Find where the given text appears and provide that cell's center as [x, y] coordinate. 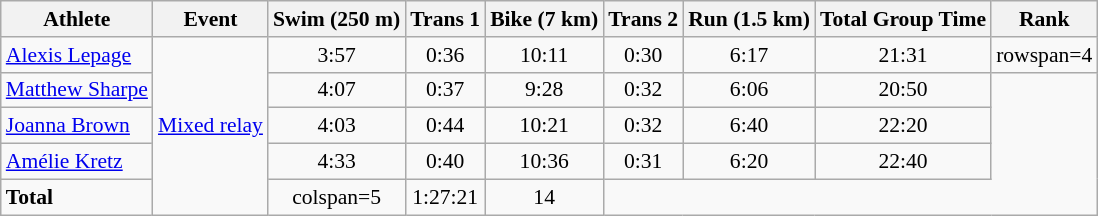
22:20 [903, 126]
14 [544, 197]
21:31 [903, 55]
Trans 1 [445, 19]
10:36 [544, 162]
0:37 [445, 90]
4:03 [336, 126]
6:40 [749, 126]
Joanna Brown [77, 126]
Total Group Time [903, 19]
0:40 [445, 162]
Alexis Lepage [77, 55]
4:33 [336, 162]
10:21 [544, 126]
0:44 [445, 126]
Swim (250 m) [336, 19]
22:40 [903, 162]
0:36 [445, 55]
4:07 [336, 90]
Total [77, 197]
Matthew Sharpe [77, 90]
Trans 2 [643, 19]
10:11 [544, 55]
Run (1.5 km) [749, 19]
rowspan=4 [1044, 55]
Athlete [77, 19]
Mixed relay [210, 126]
1:27:21 [445, 197]
0:30 [643, 55]
0:31 [643, 162]
Event [210, 19]
6:17 [749, 55]
3:57 [336, 55]
colspan=5 [336, 197]
Rank [1044, 19]
20:50 [903, 90]
Amélie Kretz [77, 162]
6:20 [749, 162]
Bike (7 km) [544, 19]
6:06 [749, 90]
9:28 [544, 90]
